Capture the cell that displays the provided text and extract its [x, y] central coordinate. 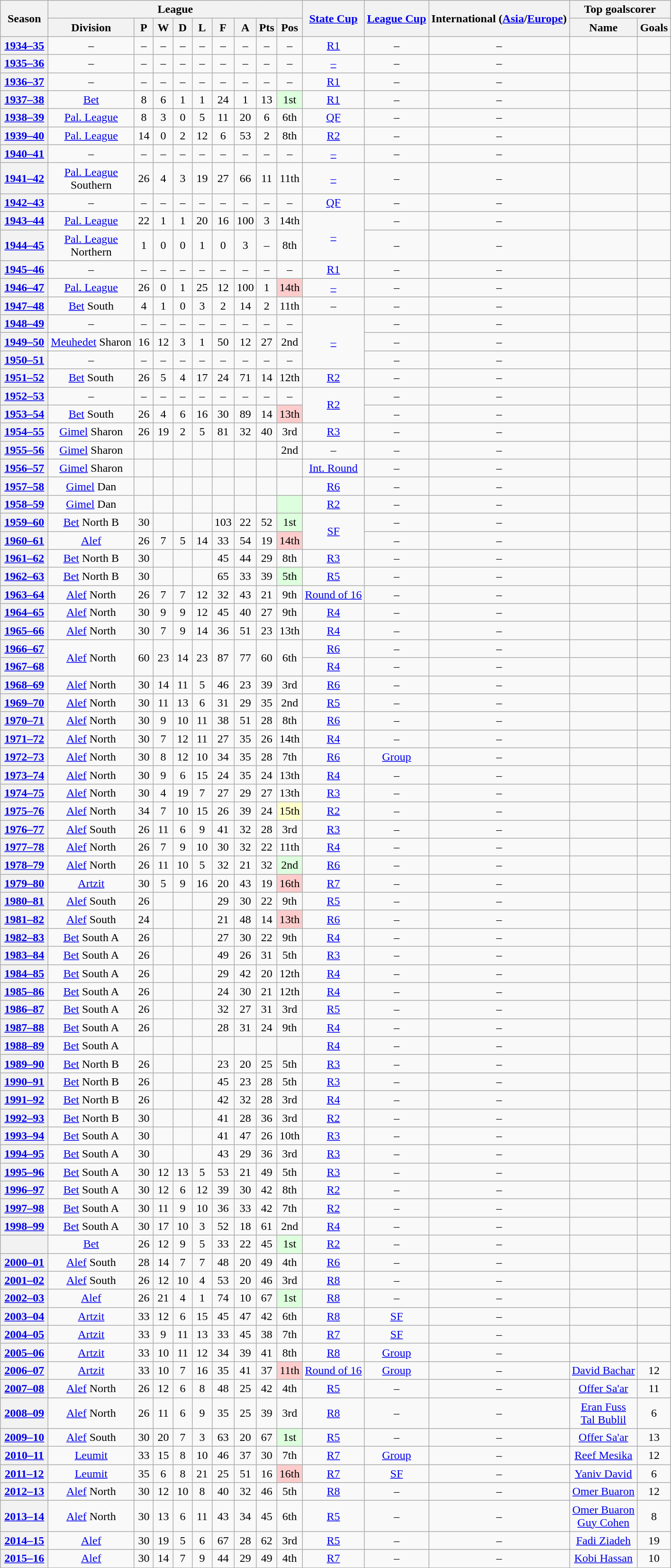
87 [223, 658]
2005–06 [25, 1352]
Pts [266, 28]
2006–07 [25, 1370]
L [202, 28]
Omer BuaronGuy Cohen [604, 1516]
Reef Mesika [604, 1456]
2007–08 [25, 1388]
1958–59 [25, 504]
1938–39 [25, 118]
81 [223, 432]
A [245, 28]
1947–48 [25, 306]
10th [290, 1136]
1976–77 [25, 829]
2000–01 [25, 1262]
1983–84 [25, 955]
89 [245, 414]
1982–83 [25, 937]
1978–79 [25, 865]
66 [245, 178]
1990–91 [25, 1082]
1985–86 [25, 991]
1997–98 [25, 1208]
Pal. League Northern [91, 245]
Omer Buaron [604, 1492]
1940–41 [25, 154]
P [144, 28]
1937–38 [25, 100]
Meuhedet Sharon [91, 342]
15th [290, 811]
18 [245, 1226]
1979–80 [25, 883]
1962–63 [25, 577]
2014–15 [25, 1540]
Season [25, 18]
1984–85 [25, 973]
Name [604, 28]
2004–05 [25, 1334]
103 [223, 522]
1991–92 [25, 1100]
1993–94 [25, 1136]
1955–56 [25, 450]
54 [245, 540]
2010–11 [25, 1456]
71 [245, 378]
1941–42 [25, 178]
Int. Round [334, 468]
2012–13 [25, 1492]
1998–99 [25, 1226]
1989–90 [25, 1064]
61 [266, 1226]
International (Asia/Europe) [499, 18]
1942–43 [25, 202]
D [183, 28]
Pos [290, 28]
Kobi Hassan [604, 1559]
1945–46 [25, 270]
1977–78 [25, 847]
1969–70 [25, 703]
2015–16 [25, 1559]
1939–40 [25, 136]
2008–09 [25, 1413]
2013–14 [25, 1516]
1966–67 [25, 649]
1943–44 [25, 220]
62 [266, 1540]
1936–37 [25, 82]
1961–62 [25, 559]
1974–75 [25, 793]
David Bachar [604, 1370]
1973–74 [25, 775]
1996–97 [25, 1190]
1980–81 [25, 901]
League [175, 9]
63 [223, 1438]
1963–64 [25, 595]
1959–60 [25, 522]
1954–55 [25, 432]
2003–04 [25, 1316]
State Cup [334, 18]
1944–45 [25, 245]
1952–53 [25, 396]
Fadi Ziadeh [604, 1540]
1964–65 [25, 613]
2011–12 [25, 1474]
1992–93 [25, 1118]
1934–35 [25, 46]
1967–68 [25, 667]
1987–88 [25, 1027]
1995–96 [25, 1172]
1946–47 [25, 288]
65 [223, 577]
Yaniv David [604, 1474]
Goals [654, 28]
74 [223, 1298]
1949–50 [25, 342]
1968–69 [25, 685]
Division [91, 28]
1972–73 [25, 757]
1957–58 [25, 486]
1965–66 [25, 631]
1951–52 [25, 378]
W [163, 28]
Top goalscorer [620, 9]
50 [223, 342]
Pal. League Southern [91, 178]
1935–36 [25, 64]
1975–76 [25, 811]
1994–95 [25, 1154]
1960–61 [25, 540]
1988–89 [25, 1045]
League Cup [397, 18]
2001–02 [25, 1280]
1956–57 [25, 468]
1986–87 [25, 1009]
1981–82 [25, 919]
1950–51 [25, 360]
Eran FussTal Bublil [604, 1413]
F [223, 28]
1971–72 [25, 739]
1953–54 [25, 414]
1970–71 [25, 721]
2009–10 [25, 1438]
2002–03 [25, 1298]
1948–49 [25, 324]
77 [245, 658]
